Identify which cell holds the provided text, then report its [X, Y] central coordinate. 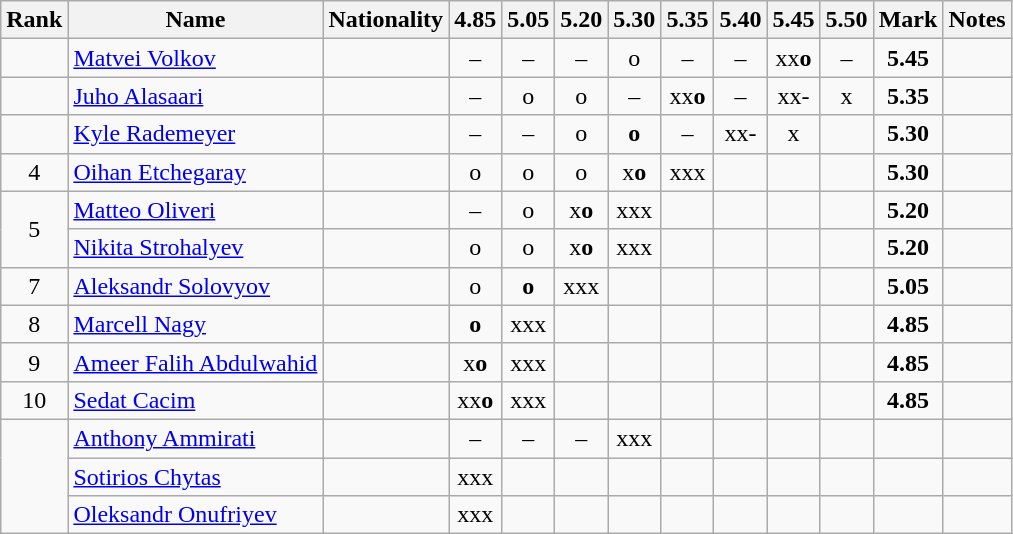
Ameer Falih Abdulwahid [196, 362]
7 [34, 286]
Mark [908, 20]
Nationality [386, 20]
Rank [34, 20]
Anthony Ammirati [196, 438]
4 [34, 172]
5 [34, 229]
10 [34, 400]
Matvei Volkov [196, 58]
Sotirios Chytas [196, 477]
8 [34, 324]
Oihan Etchegaray [196, 172]
Notes [977, 20]
Oleksandr Onufriyev [196, 515]
Juho Alasaari [196, 96]
Aleksandr Solovyov [196, 286]
5.50 [846, 20]
Matteo Oliveri [196, 210]
Kyle Rademeyer [196, 134]
Sedat Cacim [196, 400]
5.40 [740, 20]
Name [196, 20]
Marcell Nagy [196, 324]
9 [34, 362]
Nikita Strohalyev [196, 248]
